Capture the cell that displays the provided text and extract its (X, Y) central coordinate. 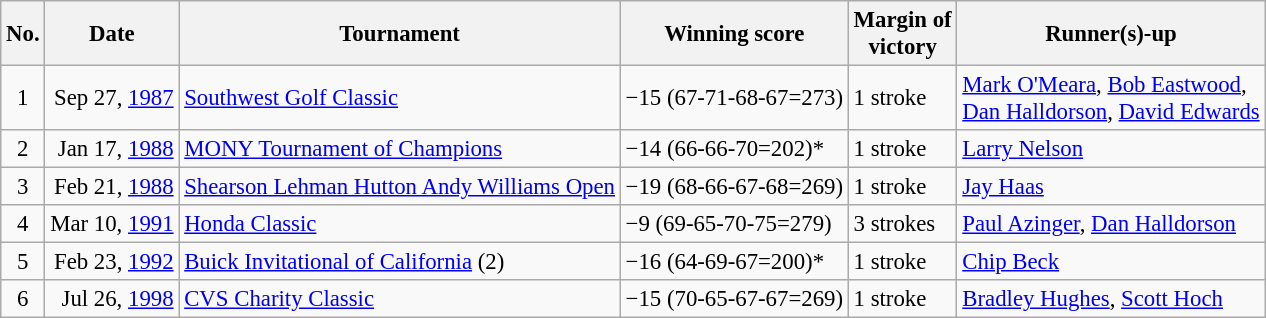
3 strokes (902, 224)
Winning score (734, 34)
Mar 10, 1991 (112, 224)
Jay Haas (1111, 187)
Chip Beck (1111, 262)
No. (23, 34)
−16 (64-69-67=200)* (734, 262)
Feb 21, 1988 (112, 187)
Feb 23, 1992 (112, 262)
−15 (67-71-68-67=273) (734, 98)
Paul Azinger, Dan Halldorson (1111, 224)
Mark O'Meara, Bob Eastwood, Dan Halldorson, David Edwards (1111, 98)
−15 (70-65-67-67=269) (734, 299)
Larry Nelson (1111, 149)
Margin ofvictory (902, 34)
Sep 27, 1987 (112, 98)
Honda Classic (400, 224)
Shearson Lehman Hutton Andy Williams Open (400, 187)
−19 (68-66-67-68=269) (734, 187)
Buick Invitational of California (2) (400, 262)
2 (23, 149)
Date (112, 34)
Bradley Hughes, Scott Hoch (1111, 299)
4 (23, 224)
CVS Charity Classic (400, 299)
Jul 26, 1998 (112, 299)
Runner(s)-up (1111, 34)
MONY Tournament of Champions (400, 149)
1 (23, 98)
−9 (69-65-70-75=279) (734, 224)
3 (23, 187)
−14 (66-66-70=202)* (734, 149)
Jan 17, 1988 (112, 149)
5 (23, 262)
Southwest Golf Classic (400, 98)
6 (23, 299)
Tournament (400, 34)
